Scan for the cell matching the given text and deliver its [x, y] coordinate at center. 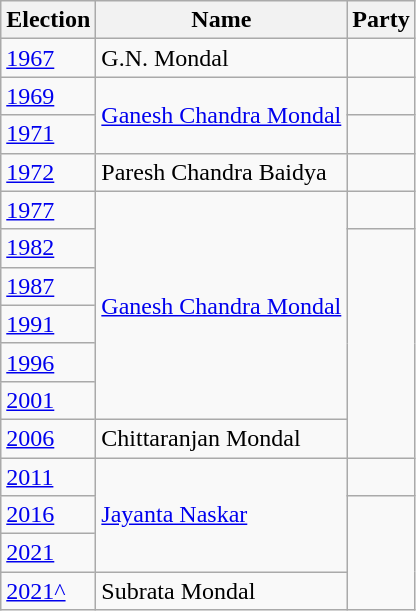
Party [381, 20]
1967 [48, 58]
1977 [48, 210]
Election [48, 20]
2016 [48, 515]
Name [222, 20]
1996 [48, 362]
1971 [48, 134]
Paresh Chandra Baidya [222, 172]
1969 [48, 96]
2001 [48, 400]
G.N. Mondal [222, 58]
Subrata Mondal [222, 591]
2021 [48, 553]
2021^ [48, 591]
1991 [48, 324]
1972 [48, 172]
2006 [48, 438]
1982 [48, 248]
1987 [48, 286]
Chittaranjan Mondal [222, 438]
Jayanta Naskar [222, 515]
2011 [48, 477]
